Output the [x, y] coordinate of the center of the cell containing the given text.  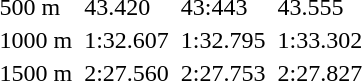
1:32.795 [223, 40]
1:32.607 [127, 40]
